For the text-containing cell, return its midpoint in (X, Y) coordinate format. 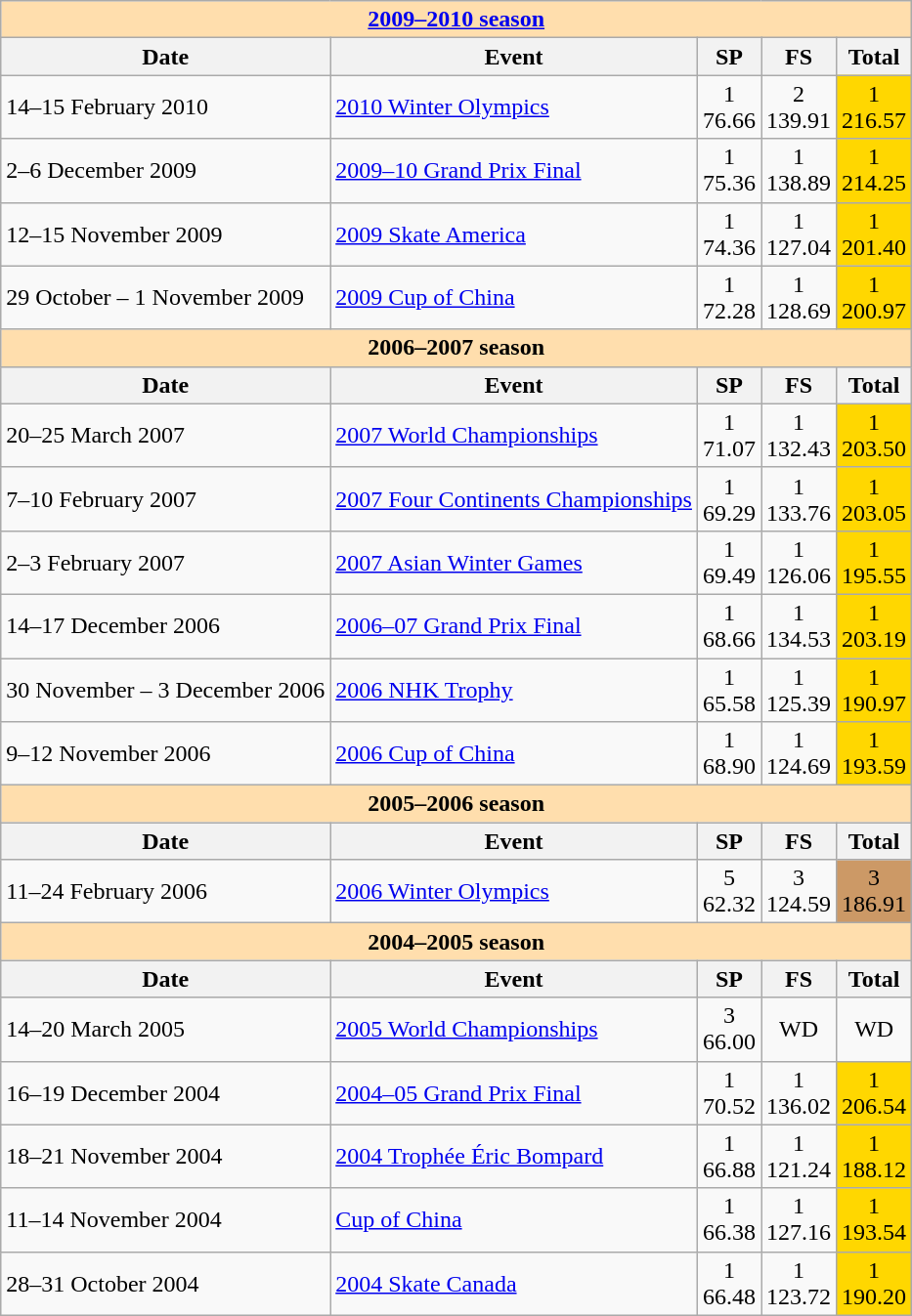
1 190.20 (874, 1284)
2006 NHK Trophy (514, 690)
3 124.59 (800, 891)
2009–10 Grand Prix Final (514, 170)
2005 World Championships (514, 1030)
2007 Four Continents Championships (514, 498)
14–17 December 2006 (166, 625)
1 68.66 (729, 625)
2006 Cup of China (514, 754)
2006 Winter Olympics (514, 891)
1 69.29 (729, 498)
1 121.24 (800, 1157)
20–25 March 2007 (166, 436)
1 126.06 (800, 563)
1 128.69 (800, 297)
1 69.49 (729, 563)
1 66.88 (729, 1157)
14–15 February 2010 (166, 107)
16–19 December 2004 (166, 1092)
2007 Asian Winter Games (514, 563)
1 75.36 (729, 170)
30 November – 3 December 2006 (166, 690)
2 139.91 (800, 107)
1 188.12 (874, 1157)
1 123.72 (800, 1284)
1 195.55 (874, 563)
7–10 February 2007 (166, 498)
29 October – 1 November 2009 (166, 297)
2009 Skate America (514, 234)
14–20 March 2005 (166, 1030)
1 138.89 (800, 170)
2004–2005 season (456, 942)
18–21 November 2004 (166, 1157)
1 190.97 (874, 690)
2004 Trophée Éric Bompard (514, 1157)
1 74.36 (729, 234)
2006–07 Grand Prix Final (514, 625)
3 186.91 (874, 891)
1 206.54 (874, 1092)
3 66.00 (729, 1030)
2007 World Championships (514, 436)
1 133.76 (800, 498)
1 132.43 (800, 436)
28–31 October 2004 (166, 1284)
1 134.53 (800, 625)
1 124.69 (800, 754)
1 68.90 (729, 754)
1 203.50 (874, 436)
1 136.02 (800, 1092)
1 125.39 (800, 690)
2010 Winter Olympics (514, 107)
1 66.48 (729, 1284)
2–6 December 2009 (166, 170)
1 71.07 (729, 436)
1 203.19 (874, 625)
1 214.25 (874, 170)
1 65.58 (729, 690)
2009 Cup of China (514, 297)
12–15 November 2009 (166, 234)
1 66.38 (729, 1219)
1 72.28 (729, 297)
11–24 February 2006 (166, 891)
1 70.52 (729, 1092)
2009–2010 season (456, 20)
1 203.05 (874, 498)
1 76.66 (729, 107)
2005–2006 season (456, 804)
2006–2007 season (456, 348)
Cup of China (514, 1219)
2004 Skate Canada (514, 1284)
5 62.32 (729, 891)
11–14 November 2004 (166, 1219)
1 193.59 (874, 754)
9–12 November 2006 (166, 754)
1 193.54 (874, 1219)
1 201.40 (874, 234)
1 216.57 (874, 107)
1 127.04 (800, 234)
2004–05 Grand Prix Final (514, 1092)
2–3 February 2007 (166, 563)
1 127.16 (800, 1219)
1 200.97 (874, 297)
